Capture the cell that displays the provided text and extract its (x, y) central coordinate. 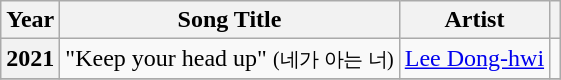
Artist (474, 20)
Song Title (230, 20)
Lee Dong-hwi (474, 59)
Year (30, 20)
"Keep your head up" (네가 아는 너) (230, 59)
2021 (30, 59)
